Extract the [x, y] coordinate from the center of the cell holding the provided text.  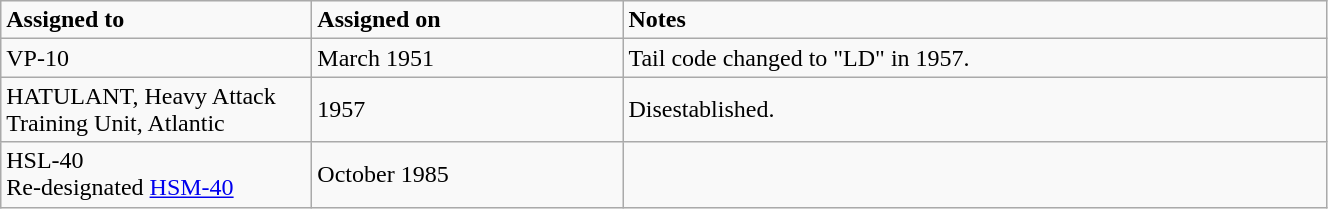
Assigned to [156, 20]
Notes [975, 20]
Disestablished. [975, 110]
1957 [468, 110]
VP-10 [156, 58]
HSL-40Re-designated HSM-40 [156, 174]
October 1985 [468, 174]
Tail code changed to "LD" in 1957. [975, 58]
HATULANT, Heavy Attack Training Unit, Atlantic [156, 110]
Assigned on [468, 20]
March 1951 [468, 58]
